From the cell containing the given text, extract its center point as [x, y] coordinate. 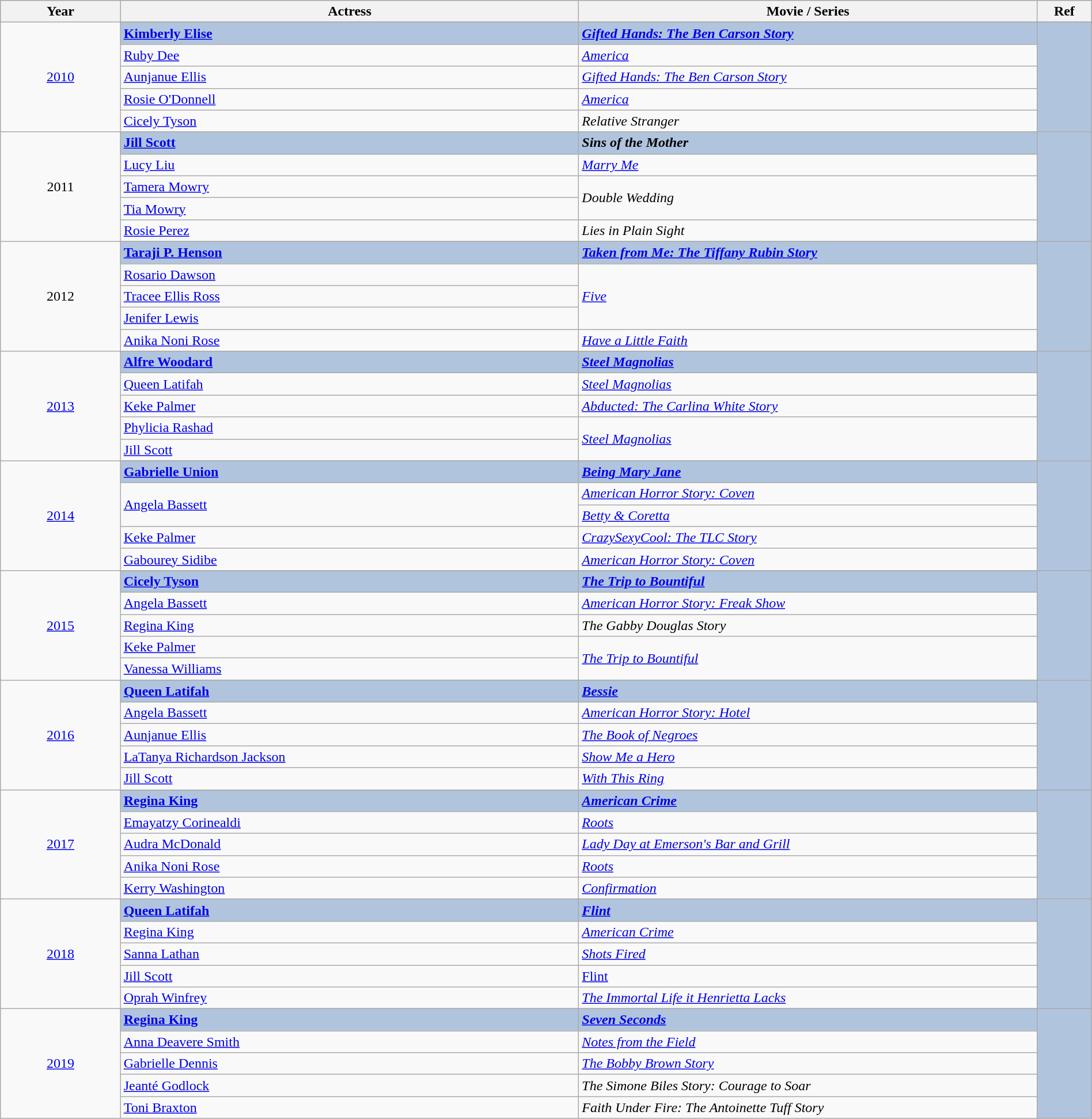
Taraji P. Henson [350, 252]
CrazySexyCool: The TLC Story [808, 537]
2015 [60, 625]
Actress [350, 12]
Vanessa Williams [350, 669]
2017 [60, 844]
2019 [60, 1064]
The Gabby Douglas Story [808, 625]
Lucy Liu [350, 165]
Phylicia Rashad [350, 428]
2016 [60, 735]
Gabourey Sidibe [350, 559]
Lady Day at Emerson's Bar and Grill [808, 844]
Ruby Dee [350, 55]
Movie / Series [808, 12]
Confirmation [808, 888]
Alfre Woodard [350, 362]
The Book of Negroes [808, 735]
Sins of the Mother [808, 143]
2014 [60, 515]
Tamera Mowry [350, 187]
Year [60, 12]
American Horror Story: Freak Show [808, 603]
Lies in Plain Sight [808, 230]
Double Wedding [808, 198]
Rosie O'Donnell [350, 99]
Faith Under Fire: The Antoinette Tuff Story [808, 1107]
Relative Stranger [808, 121]
Toni Braxton [350, 1107]
Oprah Winfrey [350, 998]
Emayatzy Corinealdi [350, 822]
The Bobby Brown Story [808, 1064]
Rosario Dawson [350, 275]
The Immortal Life it Henrietta Lacks [808, 998]
Bessie [808, 691]
Gabrielle Union [350, 472]
Notes from the Field [808, 1042]
2013 [60, 406]
2011 [60, 187]
Kerry Washington [350, 888]
2010 [60, 77]
With This Ring [808, 779]
Jeanté Godlock [350, 1086]
Five [808, 297]
Audra McDonald [350, 844]
Kimberly Elise [350, 33]
Being Mary Jane [808, 472]
Betty & Coretta [808, 515]
2012 [60, 296]
Rosie Perez [350, 230]
Anna Deavere Smith [350, 1042]
Marry Me [808, 165]
Show Me a Hero [808, 757]
Ref [1064, 12]
LaTanya Richardson Jackson [350, 757]
Sanna Lathan [350, 954]
Shots Fired [808, 954]
Gabrielle Dennis [350, 1064]
Tracee Ellis Ross [350, 297]
2018 [60, 954]
Have a Little Faith [808, 340]
American Horror Story: Hotel [808, 713]
Abducted: The Carlina White Story [808, 406]
The Simone Biles Story: Courage to Soar [808, 1086]
Seven Seconds [808, 1020]
Tia Mowry [350, 208]
Jenifer Lewis [350, 318]
Taken from Me: The Tiffany Rubin Story [808, 252]
